Capture the cell that displays the provided text and extract its (X, Y) central coordinate. 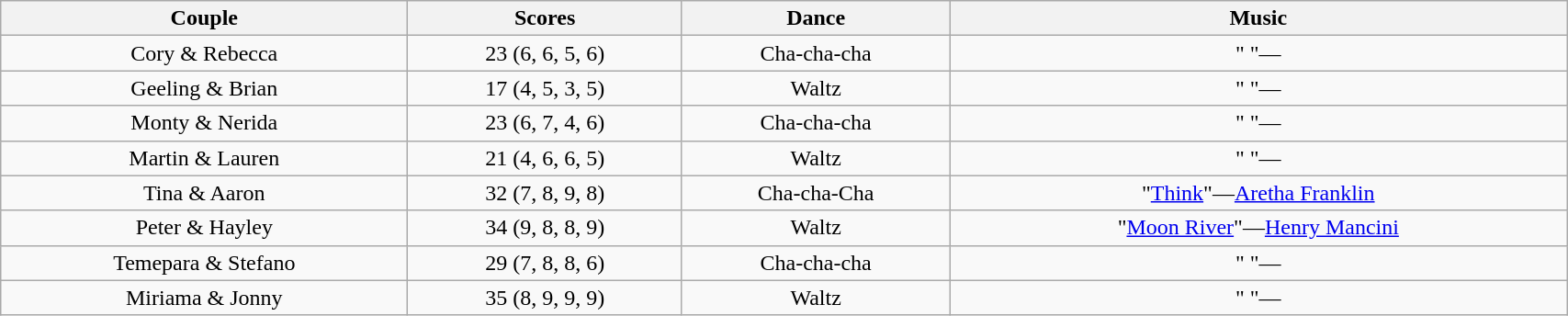
Cory & Rebecca (204, 53)
Monty & Nerida (204, 123)
23 (6, 6, 5, 6) (546, 53)
"Think"—Aretha Franklin (1258, 193)
29 (7, 8, 8, 6) (546, 263)
35 (8, 9, 9, 9) (546, 298)
32 (7, 8, 9, 8) (546, 193)
Martin & Lauren (204, 158)
21 (4, 6, 6, 5) (546, 158)
Miriama & Jonny (204, 298)
Music (1258, 18)
"Moon River"—Henry Mancini (1258, 228)
17 (4, 5, 3, 5) (546, 88)
Couple (204, 18)
Temepara & Stefano (204, 263)
Cha-cha-Cha (816, 193)
23 (6, 7, 4, 6) (546, 123)
Geeling & Brian (204, 88)
Tina & Aaron (204, 193)
Scores (546, 18)
Peter & Hayley (204, 228)
34 (9, 8, 8, 9) (546, 228)
Dance (816, 18)
